Detect which cell encompasses the target text, then output its [x, y] center coordinate. 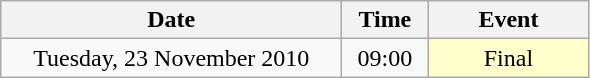
Tuesday, 23 November 2010 [172, 58]
Event [508, 20]
09:00 [385, 58]
Date [172, 20]
Final [508, 58]
Time [385, 20]
